Search for the cell housing the specified text and yield its [x, y] center coordinate. 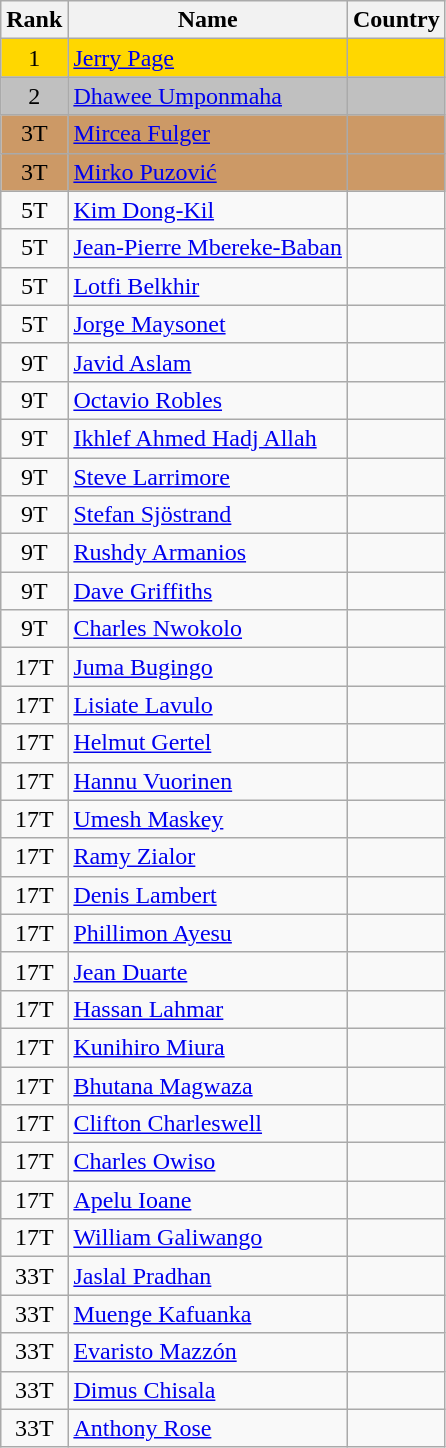
Dhawee Umponmaha [208, 96]
Kunihiro Miura [208, 1047]
Jean Duarte [208, 971]
Jerry Page [208, 58]
Charles Owiso [208, 1162]
Name [208, 20]
Phillimon Ayesu [208, 933]
Steve Larrimore [208, 477]
Hassan Lahmar [208, 1009]
2 [34, 96]
Umesh Maskey [208, 819]
Ramy Zialor [208, 857]
Country [396, 20]
Clifton Charleswell [208, 1124]
Lisiate Lavulo [208, 705]
Stefan Sjöstrand [208, 515]
Muenge Kafuanka [208, 1314]
Dimus Chisala [208, 1390]
Mirko Puzović [208, 172]
Octavio Robles [208, 400]
Bhutana Magwaza [208, 1085]
Jorge Maysonet [208, 324]
Dave Griffiths [208, 591]
Jaslal Pradhan [208, 1276]
Helmut Gertel [208, 743]
Juma Bugingo [208, 667]
Apelu Ioane [208, 1200]
Javid Aslam [208, 362]
Kim Dong-Kil [208, 210]
Rank [34, 20]
Jean-Pierre Mbereke-Baban [208, 248]
Hannu Vuorinen [208, 781]
1 [34, 58]
Mircea Fulger [208, 134]
Anthony Rose [208, 1428]
Denis Lambert [208, 895]
Evaristo Mazzón [208, 1352]
Ikhlef Ahmed Hadj Allah [208, 438]
William Galiwango [208, 1238]
Rushdy Armanios [208, 553]
Charles Nwokolo [208, 629]
Lotfi Belkhir [208, 286]
